Search for the cell housing the specified text and yield its [x, y] center coordinate. 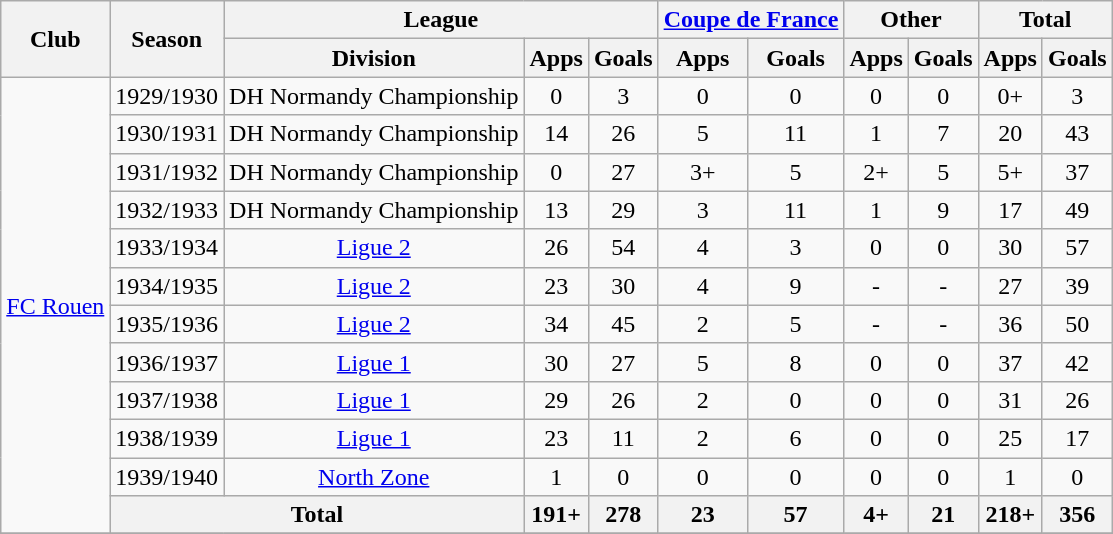
42 [1077, 362]
1937/1938 [167, 400]
North Zone [374, 477]
14 [556, 134]
1935/1936 [167, 324]
Club [56, 39]
3+ [702, 172]
Other [911, 20]
1939/1940 [167, 477]
2+ [876, 172]
Season [167, 39]
6 [796, 438]
278 [623, 515]
5+ [1010, 172]
45 [623, 324]
50 [1077, 324]
39 [1077, 286]
1934/1935 [167, 286]
1930/1931 [167, 134]
218+ [1010, 515]
Division [374, 58]
1932/1933 [167, 210]
21 [943, 515]
36 [1010, 324]
20 [1010, 134]
4+ [876, 515]
0+ [1010, 96]
1936/1937 [167, 362]
13 [556, 210]
34 [556, 324]
191+ [556, 515]
1938/1939 [167, 438]
31 [1010, 400]
25 [1010, 438]
1933/1934 [167, 248]
356 [1077, 515]
54 [623, 248]
1931/1932 [167, 172]
49 [1077, 210]
Coupe de France [751, 20]
1929/1930 [167, 96]
8 [796, 362]
7 [943, 134]
League [442, 20]
43 [1077, 134]
FC Rouen [56, 306]
